For the text-containing cell, return its midpoint in [X, Y] coordinate format. 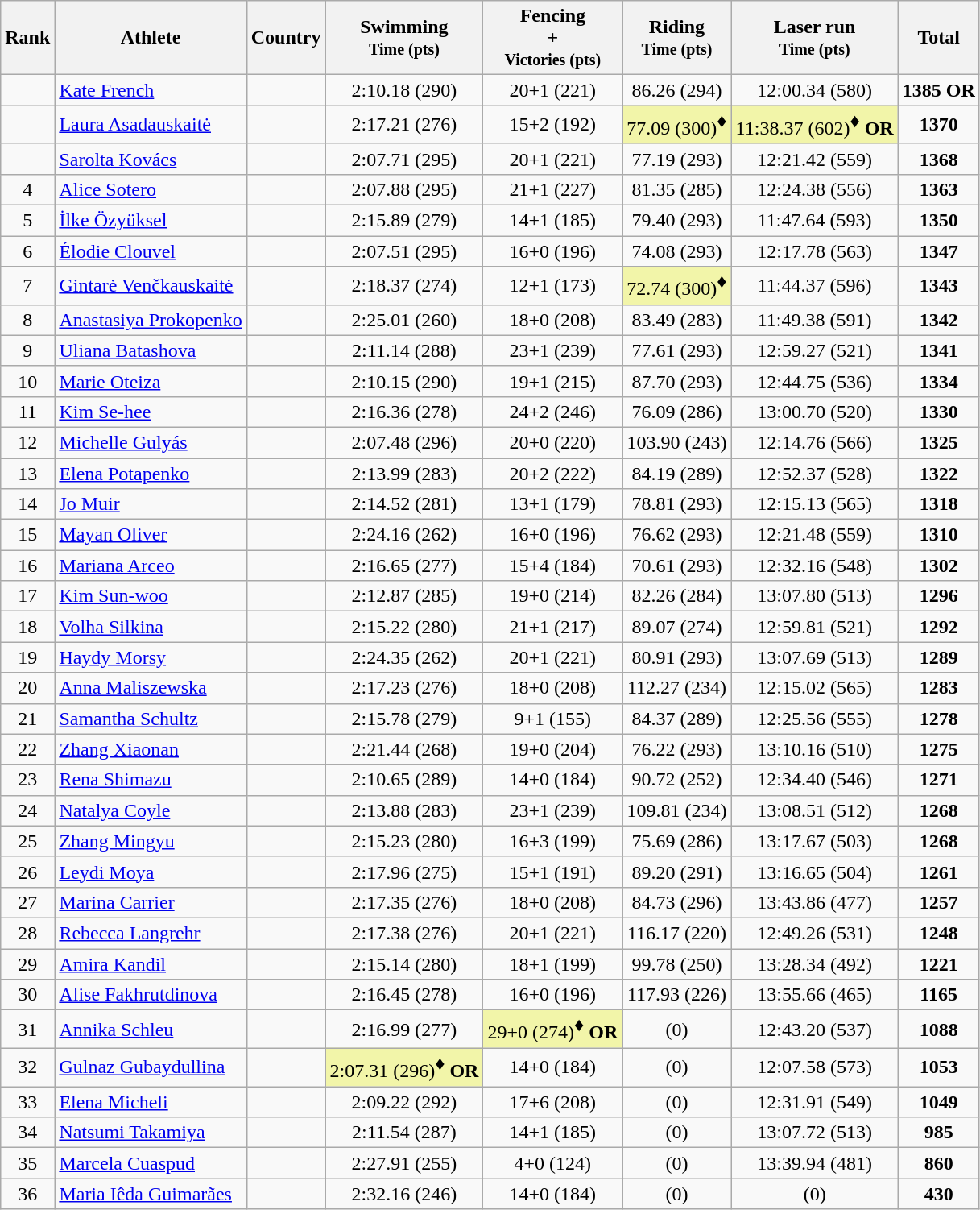
Michelle Gulyás [151, 442]
79.40 (293) [676, 221]
2:11.14 (288) [404, 350]
76.62 (293) [676, 535]
84.73 (296) [676, 902]
2:14.52 (281) [404, 504]
12+1 (173) [552, 286]
2:15.78 (279) [404, 719]
5 [27, 221]
1347 [939, 251]
Marcela Cuaspud [151, 1163]
24+2 (246) [552, 412]
1310 [939, 535]
Natalya Coyle [151, 810]
Zhang Mingyu [151, 841]
6 [27, 251]
Fencing+Victories (pts) [552, 38]
21+1 (227) [552, 189]
11:38.37 (602)♦ OR [815, 125]
1296 [939, 596]
Gintarė Venčkauskaitė [151, 286]
117.93 (226) [676, 995]
15 [27, 535]
12:44.75 (536) [815, 381]
2:13.99 (283) [404, 474]
1257 [939, 902]
12:21.42 (559) [815, 159]
2:16.36 (278) [404, 412]
2:21.44 (268) [404, 749]
1049 [939, 1102]
31 [27, 1030]
78.81 (293) [676, 504]
2:07.31 (296)♦ OR [404, 1067]
1302 [939, 566]
1322 [939, 474]
1053 [939, 1067]
1341 [939, 350]
13:16.65 (504) [815, 872]
Total [939, 38]
11:47.64 (593) [815, 221]
Rank [27, 38]
13:07.69 (513) [815, 657]
1275 [939, 749]
Athlete [151, 38]
2:10.15 (290) [404, 381]
2:15.23 (280) [404, 841]
89.07 (274) [676, 627]
89.20 (291) [676, 872]
29 [27, 964]
33 [27, 1102]
2:17.38 (276) [404, 933]
İlke Özyüksel [151, 221]
24 [27, 810]
12:14.76 (566) [815, 442]
16+3 (199) [552, 841]
2:27.91 (255) [404, 1163]
12:00.34 (580) [815, 90]
2:13.88 (283) [404, 810]
84.19 (289) [676, 474]
1330 [939, 412]
83.49 (283) [676, 320]
35 [27, 1163]
12:07.58 (573) [815, 1067]
2:18.37 (274) [404, 286]
Marina Carrier [151, 902]
2:17.21 (276) [404, 125]
76.22 (293) [676, 749]
17 [27, 596]
1261 [939, 872]
Zhang Xiaonan [151, 749]
1292 [939, 627]
Anna Maliszewska [151, 688]
77.19 (293) [676, 159]
2:15.22 (280) [404, 627]
2:16.99 (277) [404, 1030]
29+0 (274)♦ OR [552, 1030]
13:08.51 (512) [815, 810]
1271 [939, 780]
985 [939, 1133]
99.78 (250) [676, 964]
19+1 (215) [552, 381]
Mayan Oliver [151, 535]
2:24.35 (262) [404, 657]
1343 [939, 286]
70.61 (293) [676, 566]
21 [27, 719]
1325 [939, 442]
25 [27, 841]
2:09.22 (292) [404, 1102]
Maria Iêda Guimarães [151, 1194]
Élodie Clouvel [151, 251]
14 [27, 504]
30 [27, 995]
4+0 (124) [552, 1163]
11 [27, 412]
12:52.37 (528) [815, 474]
77.61 (293) [676, 350]
12:17.78 (563) [815, 251]
26 [27, 872]
77.09 (300)♦ [676, 125]
Uliana Batashova [151, 350]
13:39.94 (481) [815, 1163]
2:07.51 (295) [404, 251]
90.72 (252) [676, 780]
74.08 (293) [676, 251]
75.69 (286) [676, 841]
12:31.91 (549) [815, 1102]
18+1 (199) [552, 964]
10 [27, 381]
86.26 (294) [676, 90]
103.90 (243) [676, 442]
Anastasiya Prokopenko [151, 320]
Rena Shimazu [151, 780]
13:07.80 (513) [815, 596]
1342 [939, 320]
9+1 (155) [552, 719]
2:15.14 (280) [404, 964]
19 [27, 657]
13 [27, 474]
2:16.45 (278) [404, 995]
27 [27, 902]
80.91 (293) [676, 657]
2:17.96 (275) [404, 872]
Alice Sotero [151, 189]
72.74 (300)♦ [676, 286]
13:00.70 (520) [815, 412]
Kim Sun-woo [151, 596]
13:28.34 (492) [815, 964]
Samantha Schultz [151, 719]
28 [27, 933]
23 [27, 780]
Annika Schleu [151, 1030]
82.26 (284) [676, 596]
Laser runTime (pts) [815, 38]
Kate French [151, 90]
11:44.37 (596) [815, 286]
Haydy Morsy [151, 657]
7 [27, 286]
SwimmingTime (pts) [404, 38]
12:21.48 (559) [815, 535]
1289 [939, 657]
2:07.48 (296) [404, 442]
2:11.54 (287) [404, 1133]
15+4 (184) [552, 566]
Marie Oteiza [151, 381]
430 [939, 1194]
1334 [939, 381]
Mariana Arceo [151, 566]
2:25.01 (260) [404, 320]
32 [27, 1067]
Elena Micheli [151, 1102]
20+2 (222) [552, 474]
12:25.56 (555) [815, 719]
2:07.71 (295) [404, 159]
12:15.13 (565) [815, 504]
2:07.88 (295) [404, 189]
1318 [939, 504]
Elena Potapenko [151, 474]
Volha Silkina [151, 627]
Leydi Moya [151, 872]
4 [27, 189]
2:16.65 (277) [404, 566]
Jo Muir [151, 504]
19+0 (204) [552, 749]
12:34.40 (546) [815, 780]
112.27 (234) [676, 688]
81.35 (285) [676, 189]
15+2 (192) [552, 125]
Gulnaz Gubaydullina [151, 1067]
1385 OR [939, 90]
1368 [939, 159]
Laura Asadauskaitė [151, 125]
1221 [939, 964]
12:32.16 (548) [815, 566]
2:17.23 (276) [404, 688]
2:10.18 (290) [404, 90]
87.70 (293) [676, 381]
12:15.02 (565) [815, 688]
Amira Kandil [151, 964]
13:07.72 (513) [815, 1133]
109.81 (234) [676, 810]
12:24.38 (556) [815, 189]
2:32.16 (246) [404, 1194]
12:59.27 (521) [815, 350]
13:10.16 (510) [815, 749]
Country [286, 38]
RidingTime (pts) [676, 38]
2:17.35 (276) [404, 902]
Sarolta Kovács [151, 159]
19+0 (214) [552, 596]
13:17.67 (503) [815, 841]
12:43.20 (537) [815, 1030]
18 [27, 627]
34 [27, 1133]
1350 [939, 221]
13+1 (179) [552, 504]
12:59.81 (521) [815, 627]
76.09 (286) [676, 412]
9 [27, 350]
12:49.26 (531) [815, 933]
36 [27, 1194]
13:55.66 (465) [815, 995]
1283 [939, 688]
17+6 (208) [552, 1102]
Natsumi Takamiya [151, 1133]
15+1 (191) [552, 872]
20 [27, 688]
13:43.86 (477) [815, 902]
12 [27, 442]
84.37 (289) [676, 719]
2:10.65 (289) [404, 780]
2:24.16 (262) [404, 535]
16 [27, 566]
21+1 (217) [552, 627]
860 [939, 1163]
1370 [939, 125]
11:49.38 (591) [815, 320]
Alise Fakhrutdinova [151, 995]
1248 [939, 933]
116.17 (220) [676, 933]
8 [27, 320]
Rebecca Langrehr [151, 933]
2:15.89 (279) [404, 221]
2:12.87 (285) [404, 596]
1278 [939, 719]
1363 [939, 189]
Kim Se-hee [151, 412]
22 [27, 749]
1088 [939, 1030]
20+0 (220) [552, 442]
1165 [939, 995]
